Scan for the cell matching the given text and deliver its (x, y) coordinate at center. 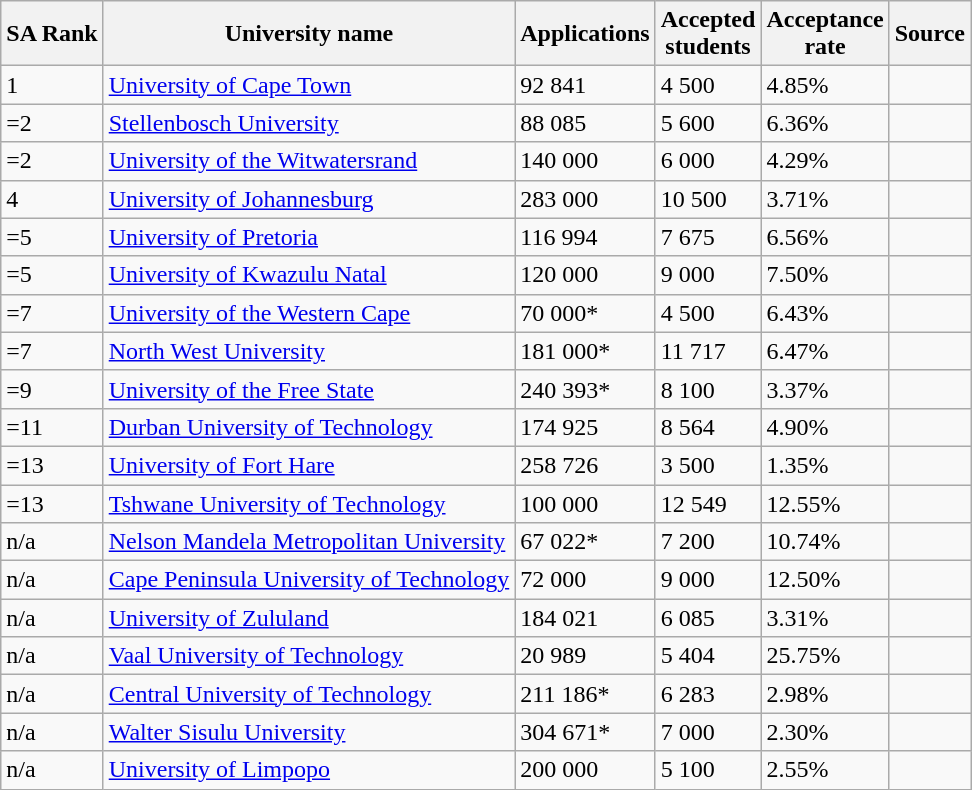
SA Rank (52, 34)
University of the Western Cape (309, 313)
North West University (309, 351)
6 000 (708, 161)
Durban University of Technology (309, 427)
Nelson Mandela Metropolitan University (309, 542)
5 100 (708, 770)
6.47% (825, 351)
7 200 (708, 542)
2.98% (825, 694)
University of Limpopo (309, 770)
7 675 (708, 237)
92 841 (585, 85)
20 989 (585, 656)
University name (309, 34)
5 404 (708, 656)
7 000 (708, 732)
Stellenbosch University (309, 123)
University of Kwazulu Natal (309, 275)
Central University of Technology (309, 694)
7.50% (825, 275)
8 100 (708, 389)
=9 (52, 389)
258 726 (585, 465)
6.43% (825, 313)
=11 (52, 427)
184 021 (585, 618)
Walter Sisulu University (309, 732)
University of Johannesburg (309, 199)
3.31% (825, 618)
12.55% (825, 503)
Source (930, 34)
Applications (585, 34)
304 671* (585, 732)
120 000 (585, 275)
67 022* (585, 542)
12 549 (708, 503)
University of Cape Town (309, 85)
6 283 (708, 694)
70 000* (585, 313)
2.55% (825, 770)
12.50% (825, 580)
University of Zululand (309, 618)
200 000 (585, 770)
University of Pretoria (309, 237)
1 (52, 85)
6 085 (708, 618)
181 000* (585, 351)
4.85% (825, 85)
6.56% (825, 237)
University of Fort Hare (309, 465)
1.35% (825, 465)
3 500 (708, 465)
3.71% (825, 199)
116 994 (585, 237)
2.30% (825, 732)
10.74% (825, 542)
Tshwane University of Technology (309, 503)
Acceptedstudents (708, 34)
Cape Peninsula University of Technology (309, 580)
5 600 (708, 123)
4.29% (825, 161)
25.75% (825, 656)
100 000 (585, 503)
University of the Witwatersrand (309, 161)
10 500 (708, 199)
University of the Free State (309, 389)
8 564 (708, 427)
Vaal University of Technology (309, 656)
3.37% (825, 389)
283 000 (585, 199)
211 186* (585, 694)
Acceptancerate (825, 34)
11 717 (708, 351)
174 925 (585, 427)
140 000 (585, 161)
4 (52, 199)
6.36% (825, 123)
88 085 (585, 123)
72 000 (585, 580)
240 393* (585, 389)
4.90% (825, 427)
